Return the (x, y) coordinate for the center point of the cell that contains the specified text.  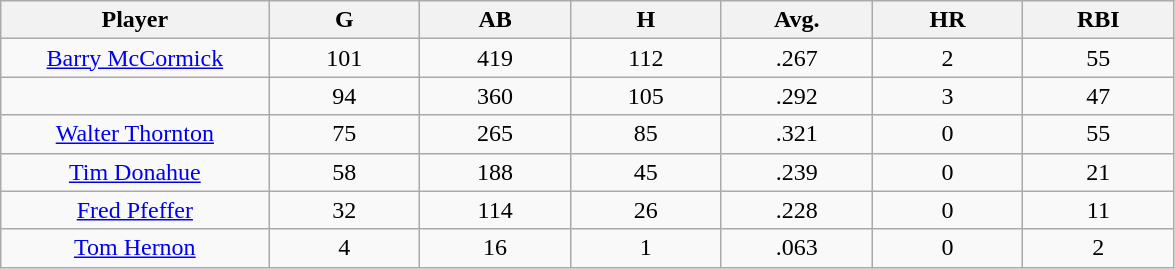
21 (1098, 172)
.321 (796, 134)
4 (344, 248)
360 (496, 96)
75 (344, 134)
16 (496, 248)
.228 (796, 210)
.267 (796, 58)
AB (496, 20)
114 (496, 210)
Avg. (796, 20)
101 (344, 58)
HR (948, 20)
Barry McCormick (135, 58)
1 (646, 248)
112 (646, 58)
26 (646, 210)
Player (135, 20)
32 (344, 210)
188 (496, 172)
419 (496, 58)
105 (646, 96)
RBI (1098, 20)
85 (646, 134)
45 (646, 172)
3 (948, 96)
G (344, 20)
H (646, 20)
58 (344, 172)
Tom Hernon (135, 248)
47 (1098, 96)
.239 (796, 172)
.292 (796, 96)
Walter Thornton (135, 134)
11 (1098, 210)
94 (344, 96)
Fred Pfeffer (135, 210)
265 (496, 134)
Tim Donahue (135, 172)
.063 (796, 248)
